Find where the given text appears and provide that cell's center as (X, Y) coordinate. 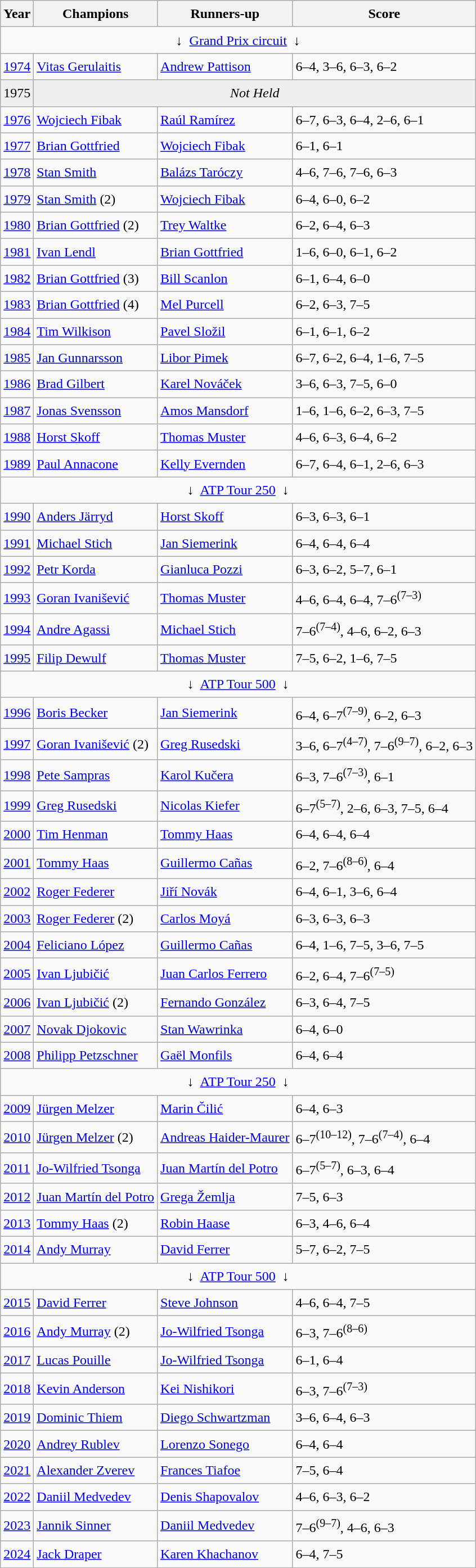
1999 (17, 806)
1981 (17, 252)
Kei Nishikori (225, 1389)
1976 (17, 119)
6–7(5–7), 2–6, 6–3, 7–5, 6–4 (384, 806)
Champions (96, 13)
2022 (17, 1497)
1991 (17, 543)
1980 (17, 225)
4–6, 7–6, 7–6, 6–3 (384, 172)
Vitas Gerulaitis (96, 66)
2002 (17, 892)
Marin Čilić (225, 1108)
1989 (17, 463)
↓ Grand Prix circuit ↓ (239, 40)
1978 (17, 172)
4–6, 6–4, 6–4, 7–6(7–3) (384, 598)
Ivan Ljubičić (96, 974)
Filip Dewulf (96, 658)
Andrew Pattison (225, 66)
Nicolas Kiefer (225, 806)
Jonas Svensson (96, 411)
Roger Federer (96, 892)
Karen Khachanov (225, 1555)
2023 (17, 1525)
Dominic Thiem (96, 1417)
Raúl Ramírez (225, 119)
Bill Scanlon (225, 278)
Brian Gottfried (4) (96, 305)
Robin Haase (225, 1223)
Karol Kučera (225, 775)
1988 (17, 438)
3–6, 6–3, 7–5, 6–0 (384, 385)
6–3, 6–3, 6–3 (384, 919)
7–6(9–7), 4–6, 6–3 (384, 1525)
Runners-up (225, 13)
6–4, 6–1, 3–6, 6–4 (384, 892)
Brian Gottfried (2) (96, 225)
1996 (17, 713)
6–2, 6–4, 6–3 (384, 225)
2008 (17, 1055)
2018 (17, 1389)
6–7, 6–3, 6–4, 2–6, 6–1 (384, 119)
Fernando González (225, 1002)
Diego Schwartzman (225, 1417)
1983 (17, 305)
Karel Nováček (225, 385)
2007 (17, 1029)
1997 (17, 744)
1993 (17, 598)
Jack Draper (96, 1555)
2006 (17, 1002)
Philipp Petzschner (96, 1055)
2021 (17, 1470)
4–6, 6–3, 6–4, 6–2 (384, 438)
2004 (17, 945)
Andrey Rublev (96, 1444)
1974 (17, 66)
6–1, 6–1 (384, 146)
7–5, 6–4 (384, 1470)
1986 (17, 385)
6–7(10–12), 7–6(7–4), 6–4 (384, 1137)
Alexander Zverev (96, 1470)
Steve Johnson (225, 1303)
Tim Henman (96, 835)
2009 (17, 1108)
Petr Korda (96, 569)
6–7, 6–2, 6–4, 1–6, 7–5 (384, 358)
6–3, 6–4, 7–5 (384, 1002)
Andre Agassi (96, 629)
Ivan Lendl (96, 252)
7–6(7–4), 4–6, 6–2, 6–3 (384, 629)
2011 (17, 1168)
Trey Waltke (225, 225)
1979 (17, 199)
6–3, 4–6, 6–4 (384, 1223)
1982 (17, 278)
Andy Murray (96, 1250)
Brad Gilbert (96, 385)
3–6, 6–4, 6–3 (384, 1417)
Novak Djokovic (96, 1029)
Pavel Složil (225, 332)
Not Held (255, 93)
Frances Tiafoe (225, 1470)
6–4, 6–0 (384, 1029)
2010 (17, 1137)
Grega Žemlja (225, 1197)
Tim Wilkison (96, 332)
Kevin Anderson (96, 1389)
2017 (17, 1360)
7–5, 6–3 (384, 1197)
Gianluca Pozzi (225, 569)
Andreas Haider-Maurer (225, 1137)
Ivan Ljubičić (2) (96, 1002)
6–3, 7–6(8–6) (384, 1332)
6–3, 7–6(7–3) (384, 1389)
2013 (17, 1223)
2016 (17, 1332)
1995 (17, 658)
1992 (17, 569)
6–7, 6–4, 6–1, 2–6, 6–3 (384, 463)
6–3, 6–3, 6–1 (384, 516)
1–6, 1–6, 6–2, 6–3, 7–5 (384, 411)
Juan Carlos Ferrero (225, 974)
Jannik Sinner (96, 1525)
Boris Becker (96, 713)
1994 (17, 629)
Pete Sampras (96, 775)
6–3, 7–6(7–3), 6–1 (384, 775)
6–7(5–7), 6–3, 6–4 (384, 1168)
2019 (17, 1417)
Carlos Moyá (225, 919)
5–7, 6–2, 7–5 (384, 1250)
Jan Gunnarsson (96, 358)
Amos Mansdorf (225, 411)
Stan Wawrinka (225, 1029)
1–6, 6–0, 6–1, 6–2 (384, 252)
Jürgen Melzer (96, 1108)
1987 (17, 411)
Year (17, 13)
6–4, 3–6, 6–3, 6–2 (384, 66)
2020 (17, 1444)
6–4, 7–5 (384, 1555)
2005 (17, 974)
6–4, 6–0, 6–2 (384, 199)
2012 (17, 1197)
2001 (17, 864)
1998 (17, 775)
Paul Annacone (96, 463)
6–4, 6–7(7–9), 6–2, 6–3 (384, 713)
1990 (17, 516)
1985 (17, 358)
6–1, 6–1, 6–2 (384, 332)
2014 (17, 1250)
Andy Murray (2) (96, 1332)
6–1, 6–4, 6–0 (384, 278)
2000 (17, 835)
6–2, 6–4, 7–6(7–5) (384, 974)
2015 (17, 1303)
1975 (17, 93)
6–1, 6–4 (384, 1360)
Stan Smith (2) (96, 199)
Goran Ivanišević (2) (96, 744)
Roger Federer (2) (96, 919)
7–5, 6–2, 1–6, 7–5 (384, 658)
Tommy Haas (2) (96, 1223)
Jiří Novák (225, 892)
Lucas Pouille (96, 1360)
6–4, 1–6, 7–5, 3–6, 7–5 (384, 945)
Libor Pimek (225, 358)
Denis Shapovalov (225, 1497)
2024 (17, 1555)
Anders Järryd (96, 516)
Feliciano López (96, 945)
6–3, 6–2, 5–7, 6–1 (384, 569)
1984 (17, 332)
6–4, 6–3 (384, 1108)
2003 (17, 919)
Jürgen Melzer (2) (96, 1137)
3–6, 6–7(4–7), 7–6(9–7), 6–2, 6–3 (384, 744)
6–2, 7–6(8–6), 6–4 (384, 864)
Gaël Monfils (225, 1055)
4–6, 6–4, 7–5 (384, 1303)
1977 (17, 146)
6–2, 6–3, 7–5 (384, 305)
Mel Purcell (225, 305)
Score (384, 13)
4–6, 6–3, 6–2 (384, 1497)
Kelly Evernden (225, 463)
Balázs Taróczy (225, 172)
Brian Gottfried (3) (96, 278)
Lorenzo Sonego (225, 1444)
Goran Ivanišević (96, 598)
Stan Smith (96, 172)
